Extract the [x, y] coordinate from the center of the cell holding the provided text.  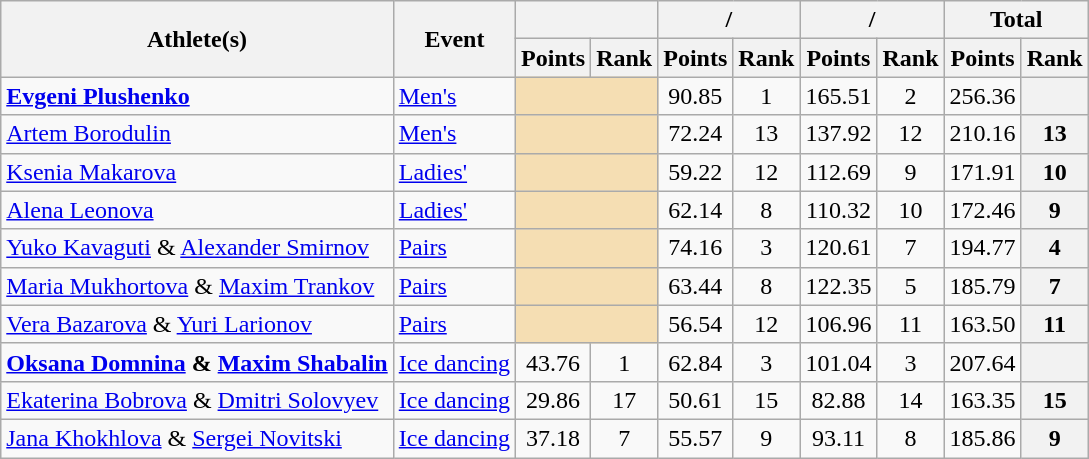
Total [1016, 20]
2 [910, 96]
112.69 [838, 172]
207.64 [982, 362]
163.35 [982, 400]
29.86 [554, 400]
Yuko Kavaguti & Alexander Smirnov [197, 248]
185.86 [982, 438]
17 [624, 400]
Ekaterina Bobrova & Dmitri Solovyev [197, 400]
90.85 [696, 96]
62.14 [696, 210]
5 [910, 286]
101.04 [838, 362]
93.11 [838, 438]
120.61 [838, 248]
Oksana Domnina & Maxim Shabalin [197, 362]
43.76 [554, 362]
62.84 [696, 362]
172.46 [982, 210]
137.92 [838, 134]
110.32 [838, 210]
106.96 [838, 324]
Evgeni Plushenko [197, 96]
37.18 [554, 438]
Event [454, 39]
72.24 [696, 134]
171.91 [982, 172]
50.61 [696, 400]
14 [910, 400]
55.57 [696, 438]
210.16 [982, 134]
74.16 [696, 248]
Vera Bazarova & Yuri Larionov [197, 324]
Jana Khokhlova & Sergei Novitski [197, 438]
194.77 [982, 248]
Alena Leonova [197, 210]
56.54 [696, 324]
4 [1054, 248]
Maria Mukhortova & Maxim Trankov [197, 286]
163.50 [982, 324]
122.35 [838, 286]
Ksenia Makarova [197, 172]
82.88 [838, 400]
Athlete(s) [197, 39]
59.22 [696, 172]
185.79 [982, 286]
165.51 [838, 96]
256.36 [982, 96]
63.44 [696, 286]
Artem Borodulin [197, 134]
